Output the (x, y) coordinate of the center of the cell containing the given text.  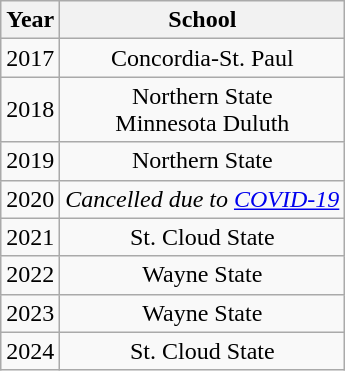
Year (30, 20)
2019 (30, 161)
2020 (30, 199)
2017 (30, 58)
2021 (30, 237)
Cancelled due to COVID-19 (202, 199)
School (202, 20)
Concordia-St. Paul (202, 58)
2024 (30, 351)
2018 (30, 110)
2022 (30, 275)
2023 (30, 313)
Northern StateMinnesota Duluth (202, 110)
Northern State (202, 161)
